Search for the cell housing the specified text and yield its (X, Y) center coordinate. 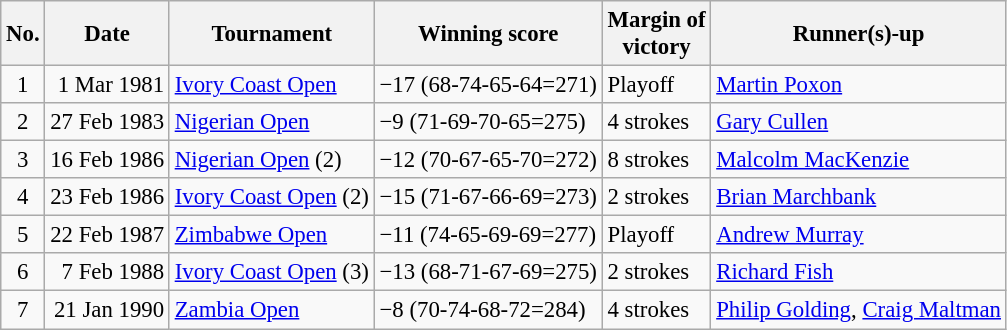
4 (23, 197)
1 (23, 85)
Ivory Coast Open (272, 85)
−17 (68-74-65-64=271) (488, 85)
−9 (71-69-70-65=275) (488, 122)
22 Feb 1987 (107, 235)
3 (23, 160)
Date (107, 34)
Philip Golding, Craig Maltman (858, 310)
8 strokes (656, 160)
−13 (68-71-67-69=275) (488, 273)
−12 (70-67-65-70=272) (488, 160)
Martin Poxon (858, 85)
Malcolm MacKenzie (858, 160)
Nigerian Open (2) (272, 160)
Brian Marchbank (858, 197)
6 (23, 273)
Margin ofvictory (656, 34)
Zambia Open (272, 310)
Nigerian Open (272, 122)
Gary Cullen (858, 122)
No. (23, 34)
7 (23, 310)
23 Feb 1986 (107, 197)
2 (23, 122)
7 Feb 1988 (107, 273)
Ivory Coast Open (3) (272, 273)
Andrew Murray (858, 235)
−11 (74-65-69-69=277) (488, 235)
5 (23, 235)
−8 (70-74-68-72=284) (488, 310)
Runner(s)-up (858, 34)
27 Feb 1983 (107, 122)
Zimbabwe Open (272, 235)
Ivory Coast Open (2) (272, 197)
1 Mar 1981 (107, 85)
21 Jan 1990 (107, 310)
−15 (71-67-66-69=273) (488, 197)
16 Feb 1986 (107, 160)
Tournament (272, 34)
Richard Fish (858, 273)
Winning score (488, 34)
